Detect which cell encompasses the target text, then output its (x, y) center coordinate. 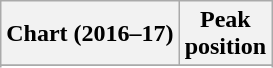
Chart (2016–17) (90, 34)
Peak position (225, 34)
